Locate the cell with the specified text and output its [X, Y] center coordinate. 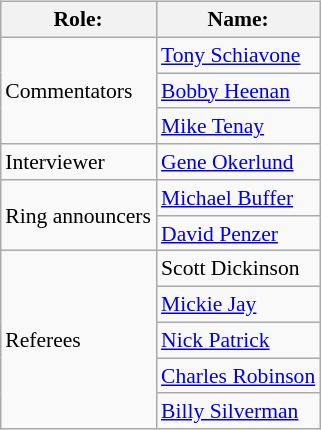
Mickie Jay [238, 305]
Ring announcers [78, 216]
Mike Tenay [238, 126]
Scott Dickinson [238, 269]
Billy Silverman [238, 411]
Role: [78, 20]
Nick Patrick [238, 340]
Bobby Heenan [238, 91]
David Penzer [238, 233]
Michael Buffer [238, 198]
Charles Robinson [238, 376]
Gene Okerlund [238, 162]
Interviewer [78, 162]
Name: [238, 20]
Referees [78, 340]
Commentators [78, 90]
Tony Schiavone [238, 55]
